Provide the (X, Y) coordinate of the cell's center where the given text is located.  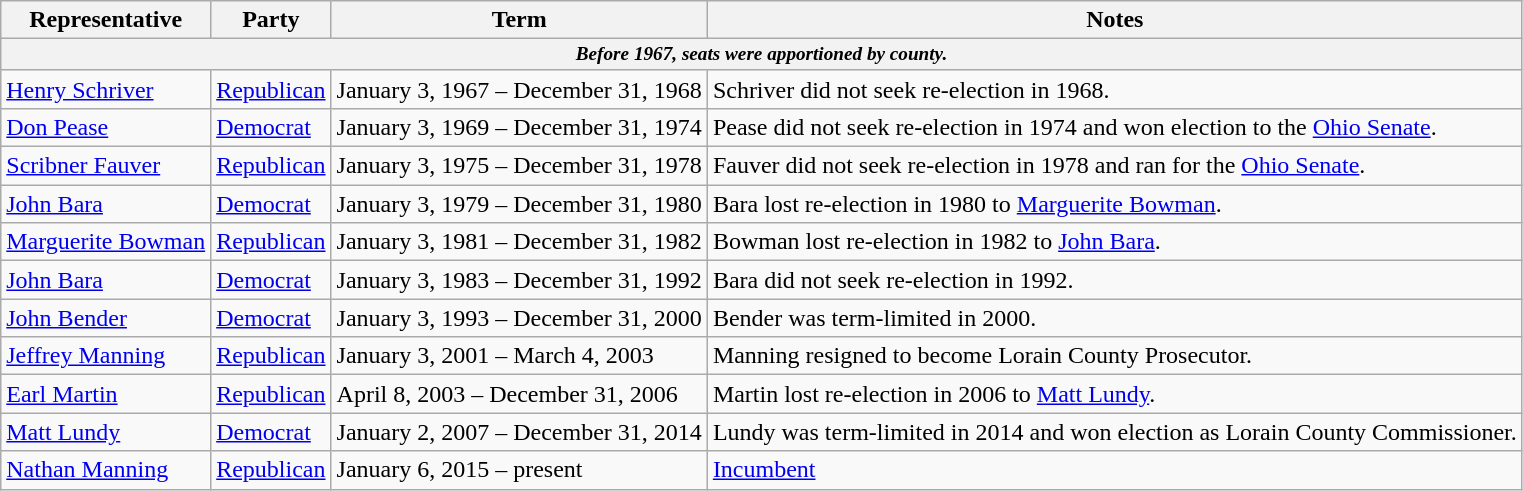
January 3, 2001 – March 4, 2003 (519, 356)
Martin lost re-election in 2006 to Matt Lundy. (1114, 394)
John Bender (106, 318)
Party (271, 20)
Representative (106, 20)
Bara did not seek re-election in 1992. (1114, 280)
Earl Martin (106, 394)
Before 1967, seats were apportioned by county. (762, 55)
January 3, 1981 – December 31, 1982 (519, 242)
Notes (1114, 20)
Term (519, 20)
Don Pease (106, 128)
January 3, 1967 – December 31, 1968 (519, 89)
January 3, 1975 – December 31, 1978 (519, 166)
Marguerite Bowman (106, 242)
January 3, 1969 – December 31, 1974 (519, 128)
Manning resigned to become Lorain County Prosecutor. (1114, 356)
Scribner Fauver (106, 166)
Matt Lundy (106, 432)
Bara lost re-election in 1980 to Marguerite Bowman. (1114, 204)
January 3, 1983 – December 31, 1992 (519, 280)
Bowman lost re-election in 1982 to John Bara. (1114, 242)
Bender was term-limited in 2000. (1114, 318)
Fauver did not seek re-election in 1978 and ran for the Ohio Senate. (1114, 166)
Schriver did not seek re-election in 1968. (1114, 89)
Pease did not seek re-election in 1974 and won election to the Ohio Senate. (1114, 128)
Incumbent (1114, 470)
January 2, 2007 – December 31, 2014 (519, 432)
January 6, 2015 – present (519, 470)
April 8, 2003 – December 31, 2006 (519, 394)
Jeffrey Manning (106, 356)
Henry Schriver (106, 89)
Lundy was term-limited in 2014 and won election as Lorain County Commissioner. (1114, 432)
January 3, 1993 – December 31, 2000 (519, 318)
Nathan Manning (106, 470)
January 3, 1979 – December 31, 1980 (519, 204)
